Scan for the cell matching the given text and deliver its (X, Y) coordinate at center. 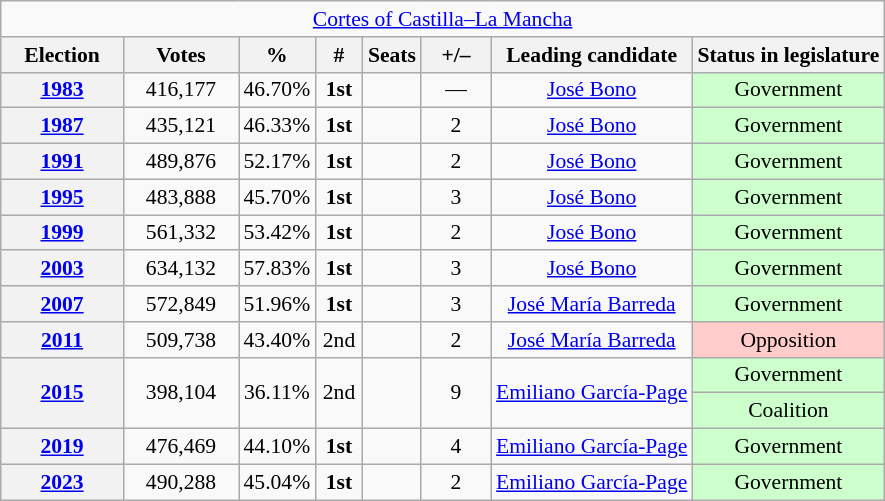
509,738 (180, 340)
Leading candidate (592, 55)
— (456, 90)
2023 (62, 482)
36.11% (276, 392)
46.33% (276, 126)
2007 (62, 304)
Votes (180, 55)
1999 (62, 233)
53.42% (276, 233)
2019 (62, 447)
46.70% (276, 90)
Status in legislature (788, 55)
2003 (62, 269)
561,332 (180, 233)
483,888 (180, 197)
416,177 (180, 90)
2011 (62, 340)
52.17% (276, 162)
435,121 (180, 126)
2015 (62, 392)
Opposition (788, 340)
1983 (62, 90)
489,876 (180, 162)
45.70% (276, 197)
398,104 (180, 392)
# (339, 55)
Seats (392, 55)
+/– (456, 55)
572,849 (180, 304)
9 (456, 392)
634,132 (180, 269)
Cortes of Castilla–La Mancha (443, 19)
% (276, 55)
1991 (62, 162)
1987 (62, 126)
57.83% (276, 269)
4 (456, 447)
476,469 (180, 447)
43.40% (276, 340)
490,288 (180, 482)
Election (62, 55)
51.96% (276, 304)
45.04% (276, 482)
1995 (62, 197)
44.10% (276, 447)
Coalition (788, 411)
